For the text-containing cell, return its midpoint in [x, y] coordinate format. 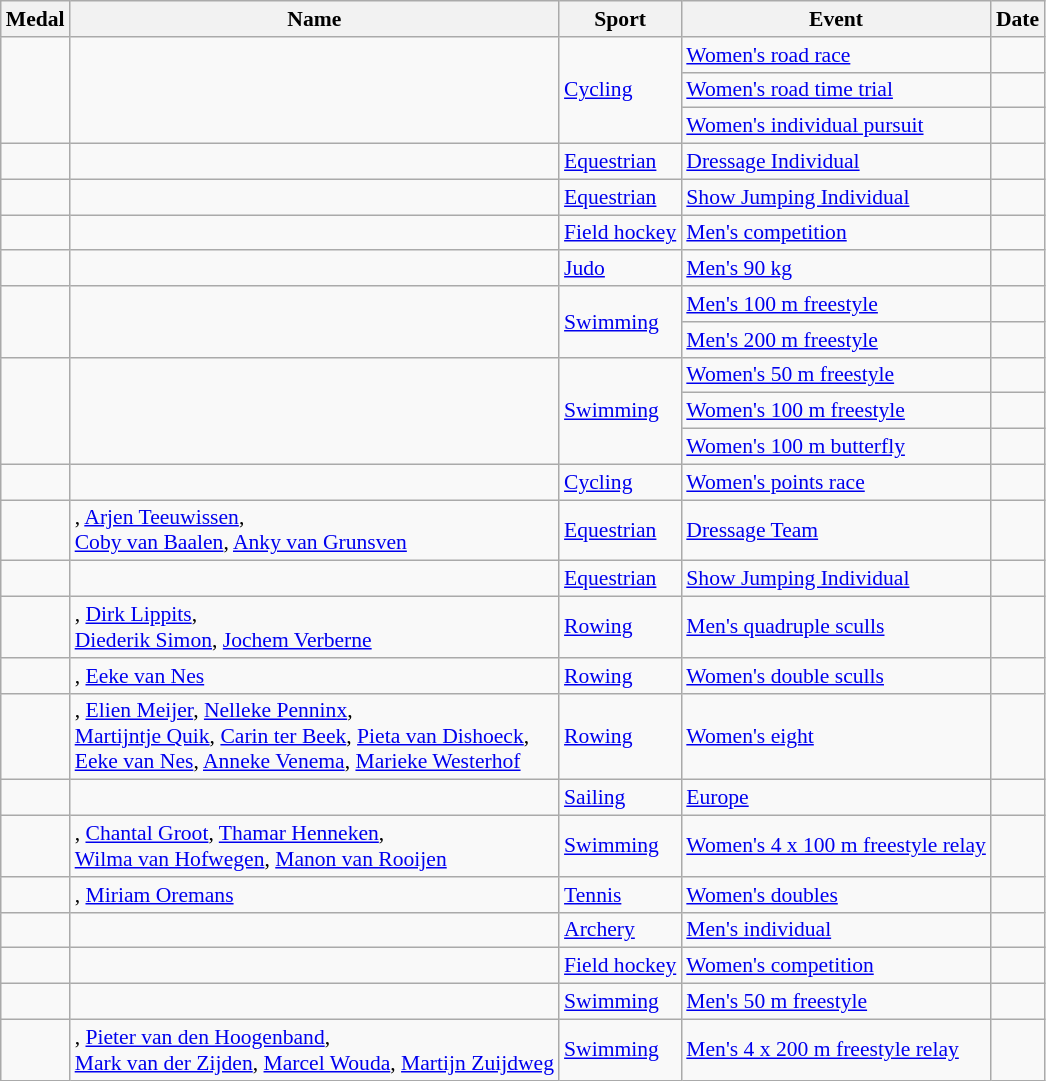
Men's 50 m freestyle [836, 1002]
Men's 200 m freestyle [836, 340]
, Miriam Oremans [314, 895]
Dressage Individual [836, 162]
, Chantal Groot, Thamar Henneken,Wilma van Hofwegen, Manon van Rooijen [314, 846]
Women's doubles [836, 895]
Men's individual [836, 930]
, Elien Meijer, Nelleke Penninx,Martijntje Quik, Carin ter Beek, Pieta van Dishoeck,Eeke van Nes, Anneke Venema, Marieke Westerhof [314, 736]
Women's competition [836, 966]
Men's 4 x 200 m freestyle relay [836, 1050]
, Dirk Lippits,Diederik Simon, Jochem Verberne [314, 628]
Women's road race [836, 55]
Judo [620, 269]
Women's 100 m freestyle [836, 411]
Women's double sculls [836, 676]
Name [314, 19]
Sport [620, 19]
Event [836, 19]
Date [1018, 19]
Women's points race [836, 482]
, Arjen Teeuwissen,Coby van Baalen, Anky van Grunsven [314, 530]
Europe [836, 798]
Men's 90 kg [836, 269]
Women's eight [836, 736]
Women's 50 m freestyle [836, 375]
Archery [620, 930]
Women's individual pursuit [836, 126]
Medal [36, 19]
Women's 100 m butterfly [836, 447]
Men's competition [836, 233]
Tennis [620, 895]
, Pieter van den Hoogenband,Mark van der Zijden, Marcel Wouda, Martijn Zuijdweg [314, 1050]
Sailing [620, 798]
, Eeke van Nes [314, 676]
Men's quadruple sculls [836, 628]
Women's 4 x 100 m freestyle relay [836, 846]
Dressage Team [836, 530]
Men's 100 m freestyle [836, 304]
Women's road time trial [836, 90]
